Output the [X, Y] coordinate of the center of the cell containing the given text.  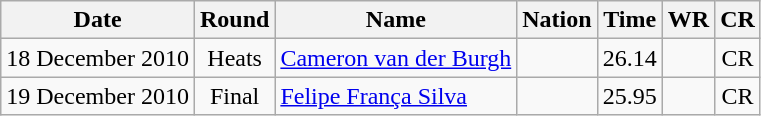
19 December 2010 [98, 96]
26.14 [630, 58]
Heats [234, 58]
Cameron van der Burgh [396, 58]
Date [98, 20]
Round [234, 20]
Felipe França Silva [396, 96]
Nation [557, 20]
18 December 2010 [98, 58]
Time [630, 20]
25.95 [630, 96]
WR [688, 20]
Name [396, 20]
Final [234, 96]
